Return the (X, Y) coordinate for the center point of the cell that contains the specified text.  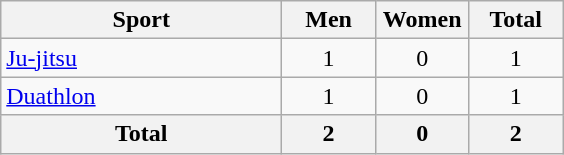
Sport (142, 20)
Duathlon (142, 96)
Ju-jitsu (142, 58)
Women (422, 20)
Men (329, 20)
